Identify which cell holds the provided text, then report its (x, y) central coordinate. 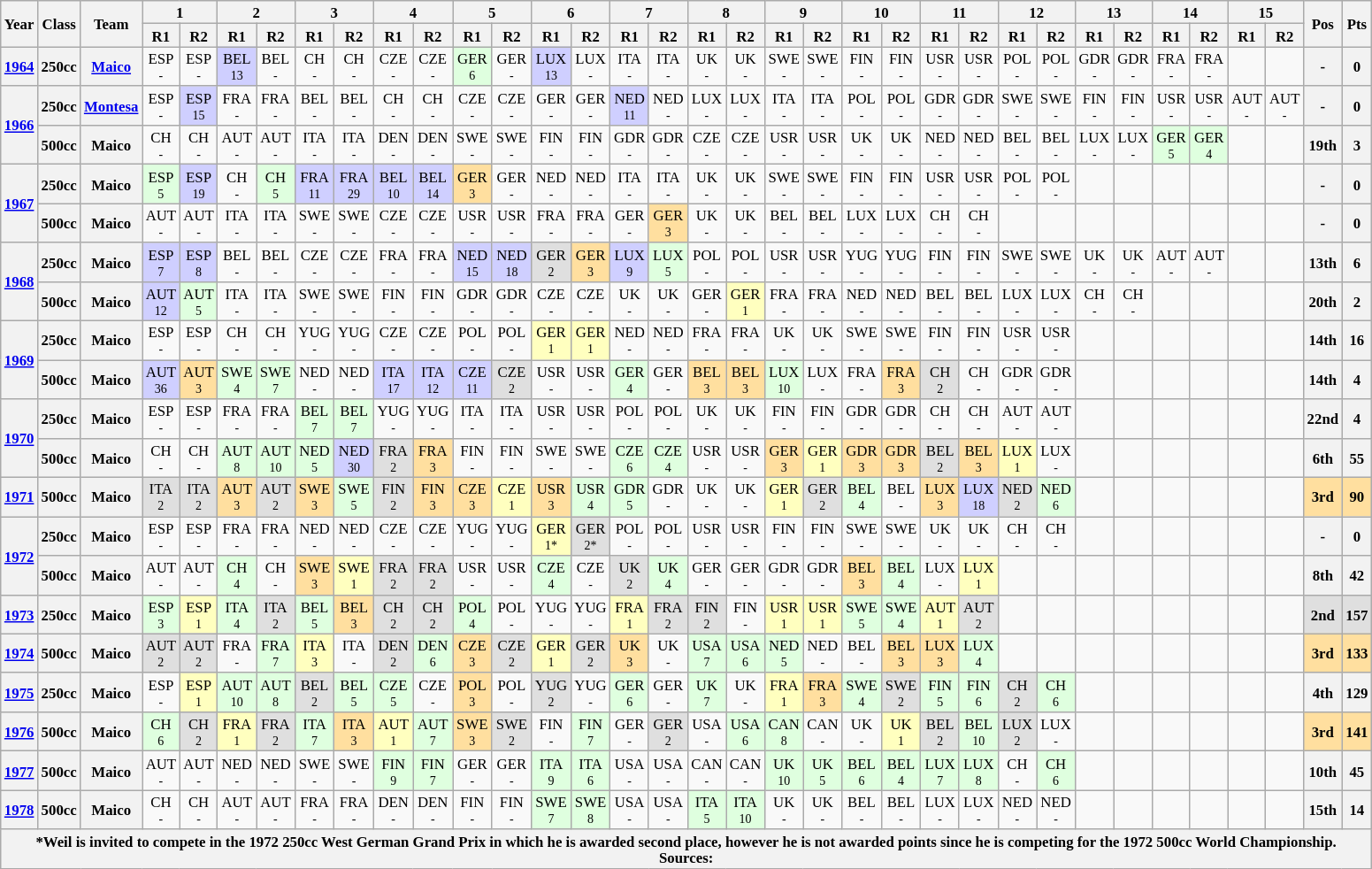
42 (1357, 575)
Class (59, 24)
LUX9 (630, 262)
1968 (19, 281)
LUX7 (940, 771)
LUX5 (668, 262)
SWE1 (354, 575)
UK2 (630, 575)
NED11 (630, 106)
FIN5 (940, 693)
POL4 (472, 614)
POL3 (472, 693)
157 (1357, 614)
LUX10 (784, 380)
GER1* (552, 536)
ITA4 (237, 614)
NED18 (511, 262)
UK10 (784, 771)
4th (1322, 693)
AUT36 (161, 380)
ITA17 (393, 380)
NED2 (1017, 497)
CH4 (237, 575)
15th (1322, 810)
90 (1357, 497)
CZE11 (472, 380)
10th (1322, 771)
ESP7 (161, 262)
UK1 (901, 732)
133 (1357, 653)
NED6 (1056, 497)
ITA5 (707, 810)
1970 (19, 438)
FRA11 (315, 184)
ESP19 (198, 184)
15 (1265, 12)
19th (1322, 145)
45 (1357, 771)
LUX4 (978, 653)
LUX8 (978, 771)
9 (803, 12)
CH5 (276, 184)
ITA7 (315, 732)
1966 (19, 126)
20th (1322, 302)
1967 (19, 204)
DEN6 (433, 653)
1977 (19, 771)
CZE5 (393, 693)
1972 (19, 556)
AUT7 (433, 732)
129 (1357, 693)
8th (1322, 575)
Year (19, 24)
7 (649, 12)
11 (959, 12)
USR4 (591, 497)
Montesa (111, 106)
NED15 (472, 262)
CZE1 (511, 497)
FIN9 (393, 771)
FIN3 (433, 497)
BEL14 (433, 184)
USR3 (552, 497)
LUX18 (978, 497)
22nd (1322, 419)
12 (1037, 12)
LUX2 (1017, 732)
8 (725, 12)
1971 (19, 497)
ITA10 (746, 810)
AUT12 (161, 302)
1976 (19, 732)
16 (1357, 341)
LUX13 (552, 66)
10 (881, 12)
SWE8 (591, 810)
5 (492, 12)
55 (1357, 458)
6th (1322, 458)
141 (1357, 732)
UK4 (668, 575)
FIN6 (978, 693)
ESP3 (161, 614)
USA7 (707, 653)
1978 (19, 810)
ITA9 (552, 771)
1969 (19, 360)
YUG2 (552, 693)
Pos (1322, 24)
DEN2 (393, 653)
1973 (19, 614)
13 (1113, 12)
BEL13 (237, 66)
13th (1322, 262)
GDR5 (630, 497)
1 (180, 12)
FRA29 (354, 184)
CZE6 (630, 458)
UK5 (823, 771)
AUT5 (198, 302)
Pts (1357, 24)
BEL6 (862, 771)
2nd (1322, 614)
1974 (19, 653)
NED30 (354, 458)
1975 (19, 693)
1964 (19, 66)
ESP5 (161, 184)
ITA6 (591, 771)
FRA7 (276, 653)
GER5 (1171, 145)
ITA12 (433, 380)
ESP15 (198, 106)
Team (111, 24)
UK3 (630, 653)
UK7 (707, 693)
ESP8 (198, 262)
CAN8 (784, 732)
GER2* (591, 536)
